Find where the given text appears and provide that cell's center as (x, y) coordinate. 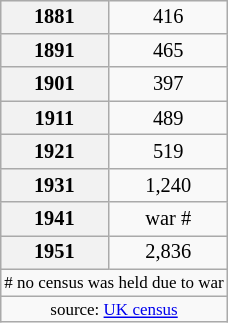
1891 (54, 51)
1901 (54, 84)
1911 (54, 118)
source: UK census (114, 309)
2,836 (168, 253)
1941 (54, 219)
465 (168, 51)
1,240 (168, 185)
519 (168, 152)
# no census was held due to war (114, 282)
1931 (54, 185)
397 (168, 84)
1951 (54, 253)
war # (168, 219)
489 (168, 118)
1881 (54, 17)
1921 (54, 152)
416 (168, 17)
